Detect which cell encompasses the target text, then output its [x, y] center coordinate. 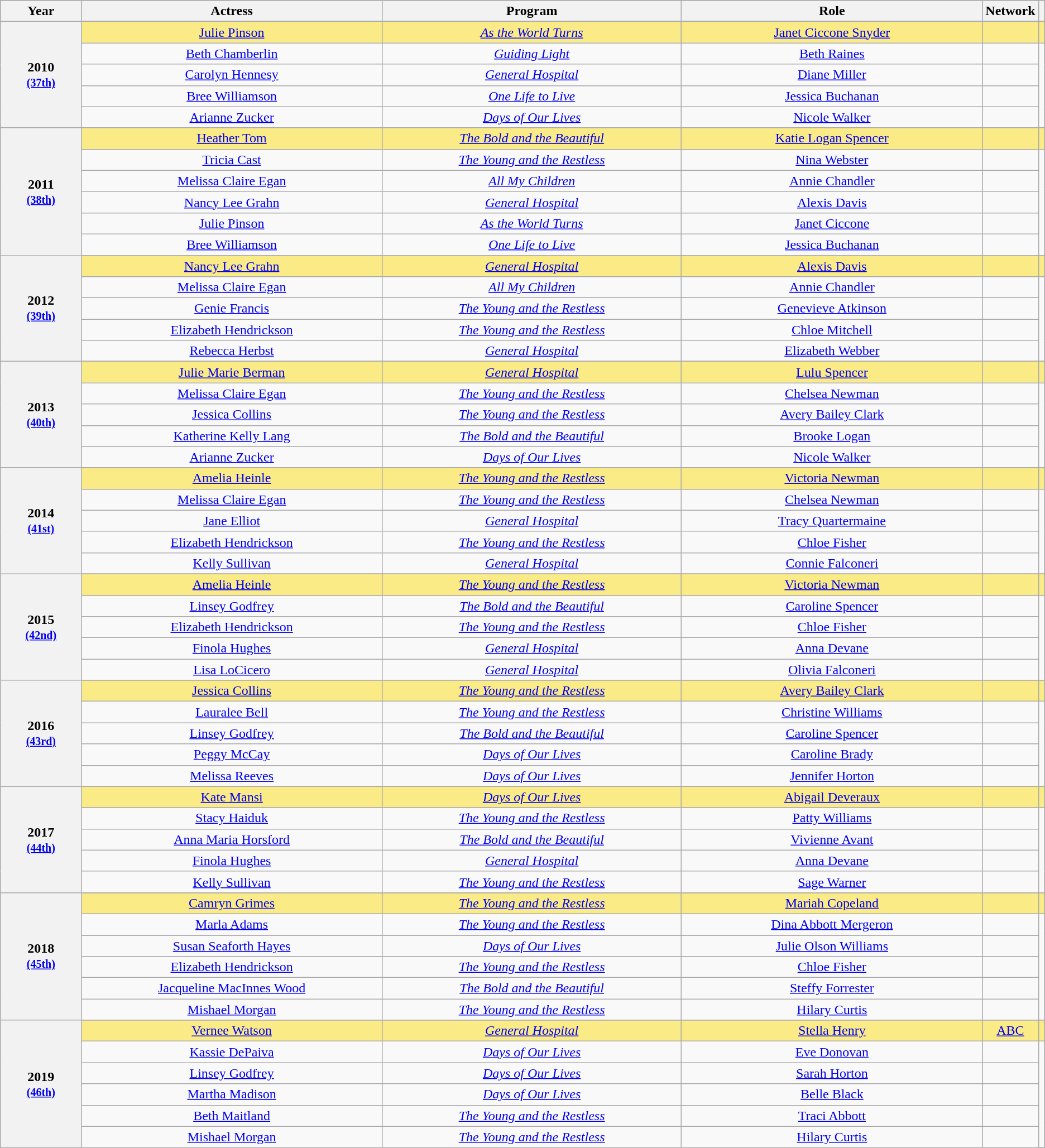
Julie Olson Williams [832, 946]
Tracy Quartermaine [832, 521]
Janet Ciccone Snyder [832, 32]
2010 (37th) [41, 75]
Lauralee Bell [232, 712]
Guiding Light [531, 54]
Tricia Cast [232, 160]
Katie Logan Spencer [832, 138]
Stella Henry [832, 1031]
Vernee Watson [232, 1031]
Beth Maitland [232, 1116]
Kassie DePaiva [232, 1052]
Stacy Haiduk [232, 818]
Patty Williams [832, 818]
Beth Chamberlin [232, 54]
Rebecca Herbst [232, 351]
Chloe Mitchell [832, 330]
Dina Abbott Mergeron [832, 924]
Year [41, 11]
Peggy McCay [232, 755]
Genie Francis [232, 309]
2019 (46th) [41, 1084]
Katherine Kelly Lang [232, 436]
Role [832, 11]
Belle Black [832, 1094]
2011 (38th) [41, 191]
Abigail Deveraux [832, 797]
Janet Ciccone [832, 223]
2015 (42nd) [41, 627]
2018 (45th) [41, 956]
Kate Mansi [232, 797]
Christine Williams [832, 712]
Mariah Copeland [832, 903]
Connie Falconeri [832, 563]
2013 (40th) [41, 415]
ABC [1010, 1031]
Jacqueline MacInnes Wood [232, 988]
Caroline Brady [832, 755]
Heather Tom [232, 138]
Julie Marie Berman [232, 372]
Brooke Logan [832, 436]
Nina Webster [832, 160]
Network [1010, 11]
Traci Abbott [832, 1116]
2012 (39th) [41, 309]
Actress [232, 11]
Lisa LoCicero [232, 670]
Olivia Falconeri [832, 670]
Genevieve Atkinson [832, 309]
Sage Warner [832, 882]
Camryn Grimes [232, 903]
Jane Elliot [232, 521]
Sarah Horton [832, 1073]
Diane Miller [832, 75]
2014 (41st) [41, 521]
Susan Seaforth Hayes [232, 946]
Eve Donovan [832, 1052]
Jennifer Horton [832, 776]
Anna Maria Horsford [232, 839]
Program [531, 11]
Marla Adams [232, 924]
2016 (43rd) [41, 733]
Carolyn Hennesy [232, 75]
Martha Madison [232, 1094]
2017 (44th) [41, 839]
Vivienne Avant [832, 839]
Beth Raines [832, 54]
Melissa Reeves [232, 776]
Steffy Forrester [832, 988]
Elizabeth Webber [832, 351]
Lulu Spencer [832, 372]
